Search for the cell housing the specified text and yield its [x, y] center coordinate. 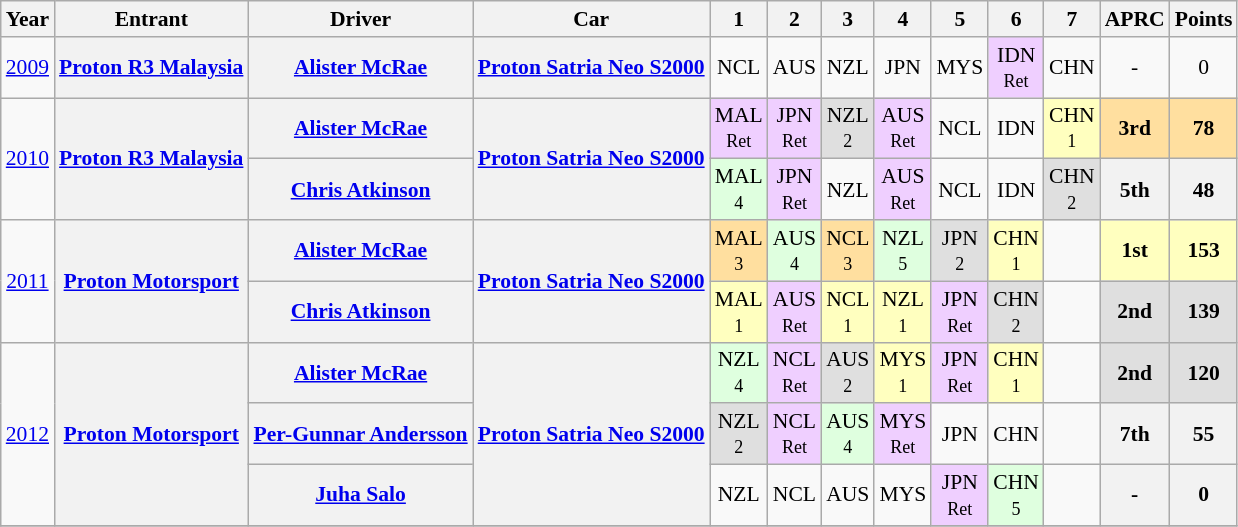
3rd [1135, 128]
3 [848, 19]
MYS1 [902, 372]
NZL1 [902, 312]
MALRet [739, 128]
4 [902, 19]
153 [1204, 250]
Points [1204, 19]
MAL3 [739, 250]
1 [739, 19]
2011 [28, 281]
5 [960, 19]
MAL4 [739, 190]
78 [1204, 128]
Entrant [151, 19]
6 [1016, 19]
NCL1 [848, 312]
7 [1072, 19]
2010 [28, 159]
Per-Gunnar Andersson [360, 434]
APRC [1135, 19]
NZL4 [739, 372]
NZL5 [902, 250]
NCL3 [848, 250]
139 [1204, 312]
MYSRet [902, 434]
2012 [28, 434]
7th [1135, 434]
CHN5 [1016, 496]
Driver [360, 19]
Year [28, 19]
IDNRet [1016, 68]
MAL1 [739, 312]
2 [794, 19]
2009 [28, 68]
Juha Salo [360, 496]
JPN2 [960, 250]
Car [592, 19]
1st [1135, 250]
48 [1204, 190]
5th [1135, 190]
120 [1204, 372]
55 [1204, 434]
AUS2 [848, 372]
